For the text-containing cell, return its midpoint in (x, y) coordinate format. 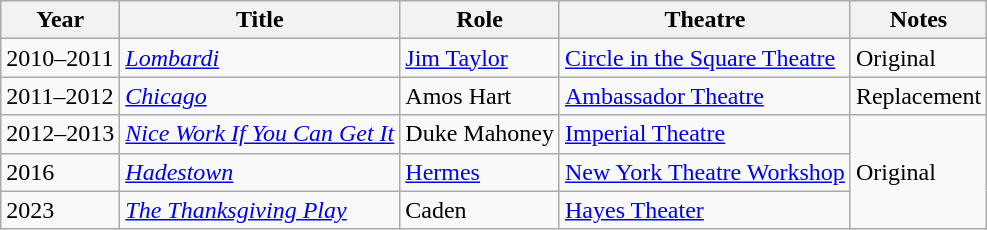
Caden (480, 210)
The Thanksgiving Play (260, 210)
Duke Mahoney (480, 134)
Role (480, 20)
Amos Hart (480, 96)
Theatre (704, 20)
Chicago (260, 96)
New York Theatre Workshop (704, 172)
Ambassador Theatre (704, 96)
Circle in the Square Theatre (704, 58)
2010–2011 (60, 58)
Notes (918, 20)
Nice Work If You Can Get It (260, 134)
Imperial Theatre (704, 134)
Lombardi (260, 58)
Jim Taylor (480, 58)
Title (260, 20)
Year (60, 20)
2012–2013 (60, 134)
Hadestown (260, 172)
2016 (60, 172)
Replacement (918, 96)
2023 (60, 210)
2011–2012 (60, 96)
Hermes (480, 172)
Hayes Theater (704, 210)
